Return the (x, y) coordinate for the center point of the cell that contains the specified text.  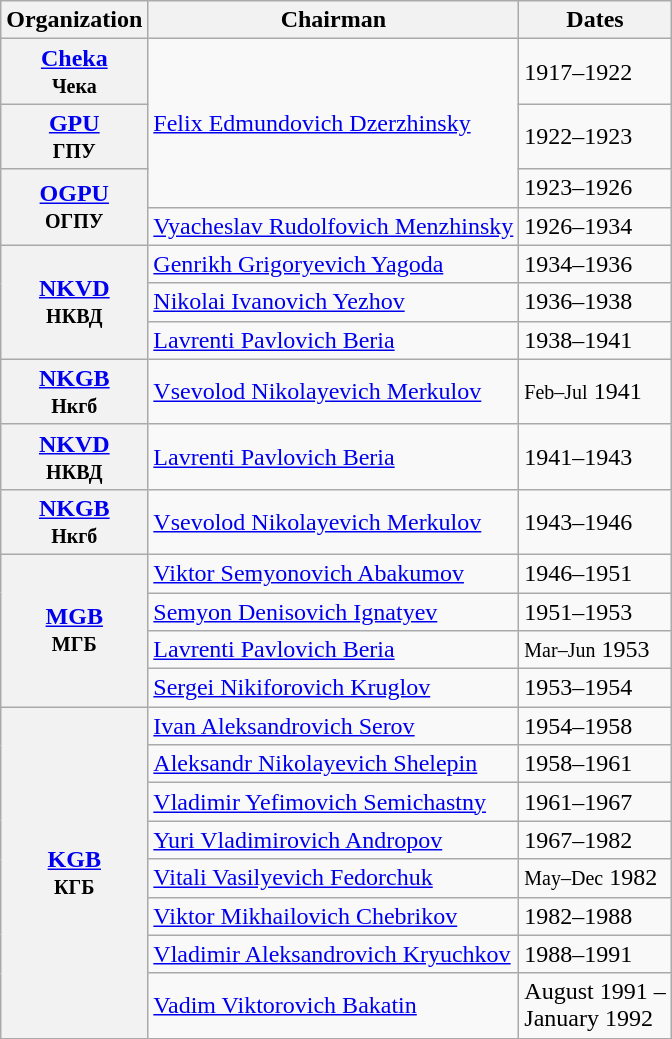
OGPUОГПУ (74, 207)
1923–1926 (595, 188)
Viktor Semyonovich Abakumov (334, 573)
Sergei Nikiforovich Kruglov (334, 688)
MGBМГБ (74, 630)
Chairman (334, 20)
ChekaЧека (74, 72)
1967–1982 (595, 840)
Nikolai Ivanovich Yezhov (334, 302)
Organization (74, 20)
1941–1943 (595, 456)
Felix Edmundovich Dzerzhinsky (334, 123)
1926–1934 (595, 226)
1946–1951 (595, 573)
Vladimir Yefimovich Semichastny (334, 802)
1917–1922 (595, 72)
May–Dec 1982 (595, 878)
1938–1941 (595, 340)
Ivan Aleksandrovich Serov (334, 726)
Vadim Viktorovich Bakatin (334, 1006)
Vladimir Aleksandrovich Kryuchkov (334, 954)
1982–1988 (595, 916)
1922–1923 (595, 136)
Viktor Mikhailovich Chebrikov (334, 916)
Aleksandr Nikolayevich Shelepin (334, 764)
GPUГПУ (74, 136)
Dates (595, 20)
1951–1953 (595, 611)
1936–1938 (595, 302)
1943–1946 (595, 522)
1961–1967 (595, 802)
August 1991 –January 1992 (595, 1006)
1958–1961 (595, 764)
Genrikh Grigoryevich Yagoda (334, 264)
Yuri Vladimirovich Andropov (334, 840)
1988–1991 (595, 954)
Semyon Denisovich Ignatyev (334, 611)
1953–1954 (595, 688)
Vyacheslav Rudolfovich Menzhinsky (334, 226)
Mar–Jun 1953 (595, 650)
1954–1958 (595, 726)
KGB КГБ (74, 873)
1934–1936 (595, 264)
Feb–Jul 1941 (595, 392)
Vitali Vasilyevich Fedorchuk (334, 878)
